Extract the [X, Y] coordinate from the center of the cell holding the provided text.  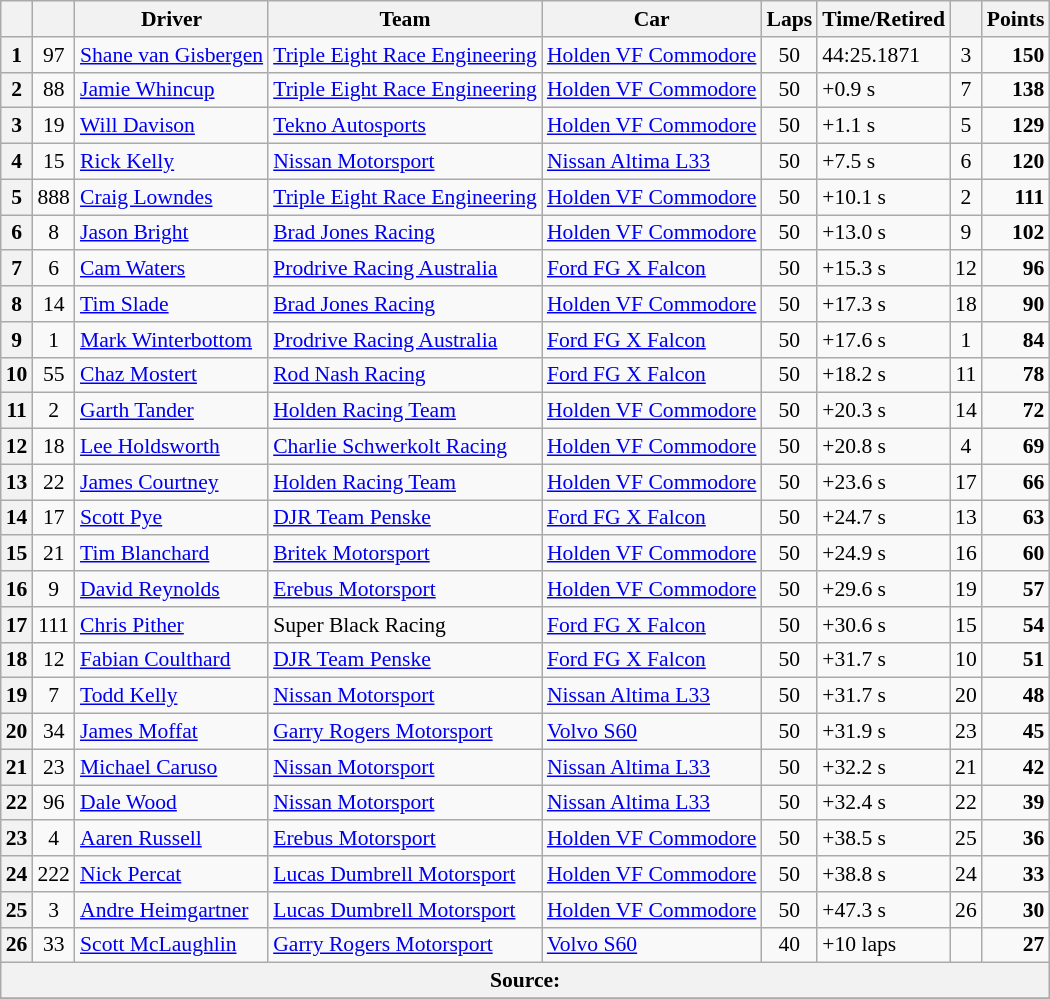
78 [1016, 375]
Will Davison [172, 126]
Craig Lowndes [172, 197]
Time/Retired [884, 19]
44:25.1871 [884, 55]
Dale Wood [172, 803]
Tim Blanchard [172, 554]
Nick Percat [172, 874]
+10 laps [884, 945]
54 [1016, 625]
Todd Kelly [172, 696]
+24.7 s [884, 518]
90 [1016, 304]
40 [789, 945]
+1.1 s [884, 126]
888 [54, 197]
36 [1016, 839]
James Courtney [172, 482]
Shane van Gisbergen [172, 55]
63 [1016, 518]
Scott McLaughlin [172, 945]
+20.8 s [884, 447]
Tim Slade [172, 304]
+18.2 s [884, 375]
66 [1016, 482]
+38.8 s [884, 874]
120 [1016, 162]
Cam Waters [172, 269]
Britek Motorsport [405, 554]
150 [1016, 55]
Super Black Racing [405, 625]
Chris Pither [172, 625]
Garth Tander [172, 411]
138 [1016, 90]
+15.3 s [884, 269]
72 [1016, 411]
+24.9 s [884, 554]
102 [1016, 233]
+29.6 s [884, 589]
Michael Caruso [172, 767]
Jason Bright [172, 233]
Rick Kelly [172, 162]
+38.5 s [884, 839]
+13.0 s [884, 233]
Points [1016, 19]
+23.6 s [884, 482]
34 [54, 732]
51 [1016, 660]
30 [1016, 910]
Andre Heimgartner [172, 910]
Tekno Autosports [405, 126]
+7.5 s [884, 162]
+17.6 s [884, 340]
57 [1016, 589]
Scott Pye [172, 518]
Car [652, 19]
Driver [172, 19]
+17.3 s [884, 304]
222 [54, 874]
129 [1016, 126]
Team [405, 19]
Rod Nash Racing [405, 375]
Lee Holdsworth [172, 447]
97 [54, 55]
45 [1016, 732]
+32.4 s [884, 803]
Chaz Mostert [172, 375]
27 [1016, 945]
55 [54, 375]
Jamie Whincup [172, 90]
David Reynolds [172, 589]
+20.3 s [884, 411]
Laps [789, 19]
60 [1016, 554]
Charlie Schwerkolt Racing [405, 447]
+0.9 s [884, 90]
+32.2 s [884, 767]
+31.9 s [884, 732]
88 [54, 90]
84 [1016, 340]
+30.6 s [884, 625]
39 [1016, 803]
Source: [526, 981]
42 [1016, 767]
Fabian Coulthard [172, 660]
+10.1 s [884, 197]
James Moffat [172, 732]
Aaren Russell [172, 839]
69 [1016, 447]
Mark Winterbottom [172, 340]
48 [1016, 696]
+47.3 s [884, 910]
